Return the (x, y) coordinate for the center point of the cell that contains the specified text.  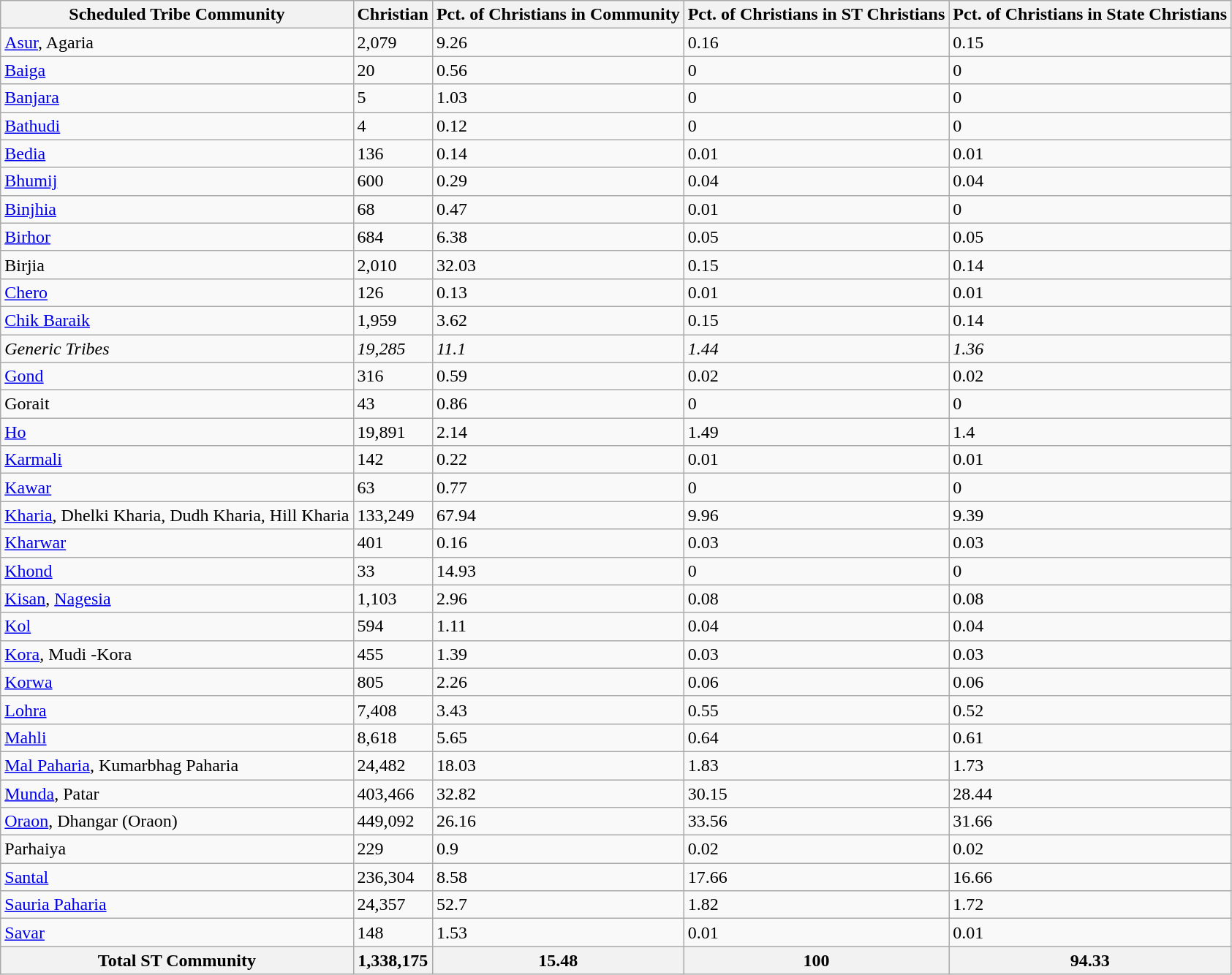
68 (393, 209)
2.14 (558, 432)
7,408 (393, 710)
Scheduled Tribe Community (177, 15)
Karmali (177, 460)
9.26 (558, 42)
0.77 (558, 487)
1.4 (1090, 432)
Khond (177, 571)
24,482 (393, 765)
684 (393, 237)
Gond (177, 376)
0.12 (558, 126)
19,285 (393, 349)
Asur, Agaria (177, 42)
0.47 (558, 209)
1.11 (558, 626)
Generic Tribes (177, 349)
Sauria Paharia (177, 905)
Kharwar (177, 543)
16.66 (1090, 877)
Gorait (177, 404)
8.58 (558, 877)
Kol (177, 626)
455 (393, 654)
Kharia, Dhelki Kharia, Dudh Kharia, Hill Kharia (177, 515)
30.15 (816, 793)
1.82 (816, 905)
1.72 (1090, 905)
9.39 (1090, 515)
1,338,175 (393, 960)
0.64 (816, 737)
15.48 (558, 960)
94.33 (1090, 960)
Lohra (177, 710)
Chero (177, 292)
0.9 (558, 849)
Kora, Mudi -Kora (177, 654)
33.56 (816, 822)
Chik Baraik (177, 320)
3.43 (558, 710)
63 (393, 487)
28.44 (1090, 793)
Total ST Community (177, 960)
Korwa (177, 682)
19,891 (393, 432)
Bathudi (177, 126)
0.22 (558, 460)
52.7 (558, 905)
Binjhia (177, 209)
Baiga (177, 70)
401 (393, 543)
17.66 (816, 877)
Parhaiya (177, 849)
0.86 (558, 404)
33 (393, 571)
1.53 (558, 933)
133,249 (393, 515)
Kisan, Nagesia (177, 599)
9.96 (816, 515)
142 (393, 460)
449,092 (393, 822)
1.83 (816, 765)
5 (393, 98)
6.38 (558, 237)
8,618 (393, 737)
Banjara (177, 98)
2,010 (393, 265)
31.66 (1090, 822)
20 (393, 70)
1.36 (1090, 349)
Christian (393, 15)
594 (393, 626)
0.52 (1090, 710)
Oraon, Dhangar (Oraon) (177, 822)
1.73 (1090, 765)
Birhor (177, 237)
600 (393, 181)
148 (393, 933)
Birjia (177, 265)
43 (393, 404)
1.44 (816, 349)
Mal Paharia, Kumarbhag Paharia (177, 765)
236,304 (393, 877)
Pct. of Christians in State Christians (1090, 15)
Kawar (177, 487)
Ho (177, 432)
0.55 (816, 710)
Santal (177, 877)
32.82 (558, 793)
Savar (177, 933)
1,103 (393, 599)
5.65 (558, 737)
403,466 (393, 793)
100 (816, 960)
229 (393, 849)
1.39 (558, 654)
2,079 (393, 42)
316 (393, 376)
32.03 (558, 265)
0.56 (558, 70)
26.16 (558, 822)
2.26 (558, 682)
1,959 (393, 320)
Bedia (177, 153)
18.03 (558, 765)
805 (393, 682)
Pct. of Christians in ST Christians (816, 15)
4 (393, 126)
2.96 (558, 599)
24,357 (393, 905)
Mahli (177, 737)
11.1 (558, 349)
Munda, Patar (177, 793)
Bhumij (177, 181)
1.03 (558, 98)
1.49 (816, 432)
0.59 (558, 376)
126 (393, 292)
Pct. of Christians in Community (558, 15)
0.61 (1090, 737)
136 (393, 153)
67.94 (558, 515)
3.62 (558, 320)
0.29 (558, 181)
0.13 (558, 292)
14.93 (558, 571)
